From the cell containing the given text, extract its center point as [x, y] coordinate. 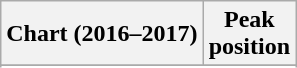
Chart (2016–2017) [102, 34]
Peakposition [249, 34]
